Pinpoint the cell where the given text exists, returning its [x, y] midpoint coordinate. 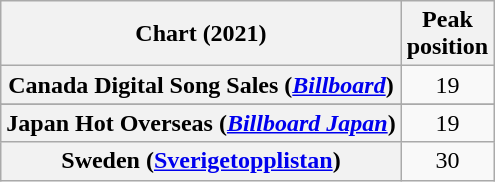
Peak position [447, 34]
Japan Hot Overseas (Billboard Japan) [201, 123]
Canada Digital Song Sales (Billboard) [201, 85]
Chart (2021) [201, 34]
Sweden (Sverigetopplistan) [201, 161]
30 [447, 161]
